Find where the given text appears and provide that cell's center as (x, y) coordinate. 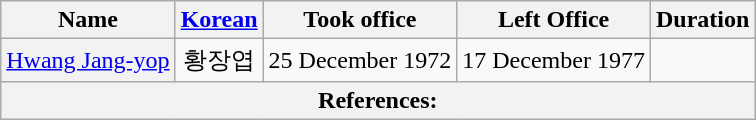
Korean (219, 20)
Hwang Jang-yop (88, 60)
황장엽 (219, 60)
Duration (702, 20)
Name (88, 20)
Took office (360, 20)
Left Office (554, 20)
References: (378, 100)
17 December 1977 (554, 60)
25 December 1972 (360, 60)
